Return the (x, y) coordinate for the center point of the cell that contains the specified text.  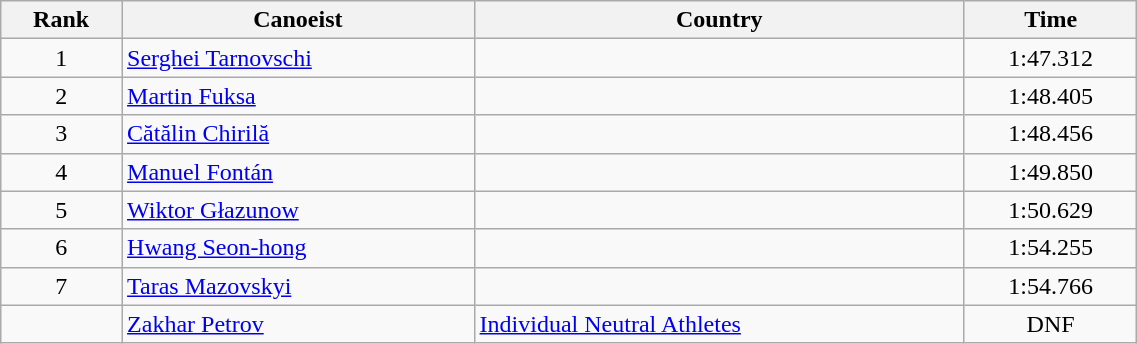
2 (62, 96)
Hwang Seon-hong (298, 248)
Cătălin Chirilă (298, 134)
Taras Mazovskyi (298, 286)
Canoeist (298, 20)
1:54.255 (1050, 248)
3 (62, 134)
1:47.312 (1050, 58)
6 (62, 248)
5 (62, 210)
Zakhar Petrov (298, 324)
1:54.766 (1050, 286)
1:49.850 (1050, 172)
1:48.456 (1050, 134)
Rank (62, 20)
Wiktor Głazunow (298, 210)
Manuel Fontán (298, 172)
1:48.405 (1050, 96)
4 (62, 172)
DNF (1050, 324)
Serghei Tarnovschi (298, 58)
Martin Fuksa (298, 96)
Individual Neutral Athletes (719, 324)
1:50.629 (1050, 210)
Country (719, 20)
Time (1050, 20)
7 (62, 286)
1 (62, 58)
